Return (x, y) of the center of cell containing provided text 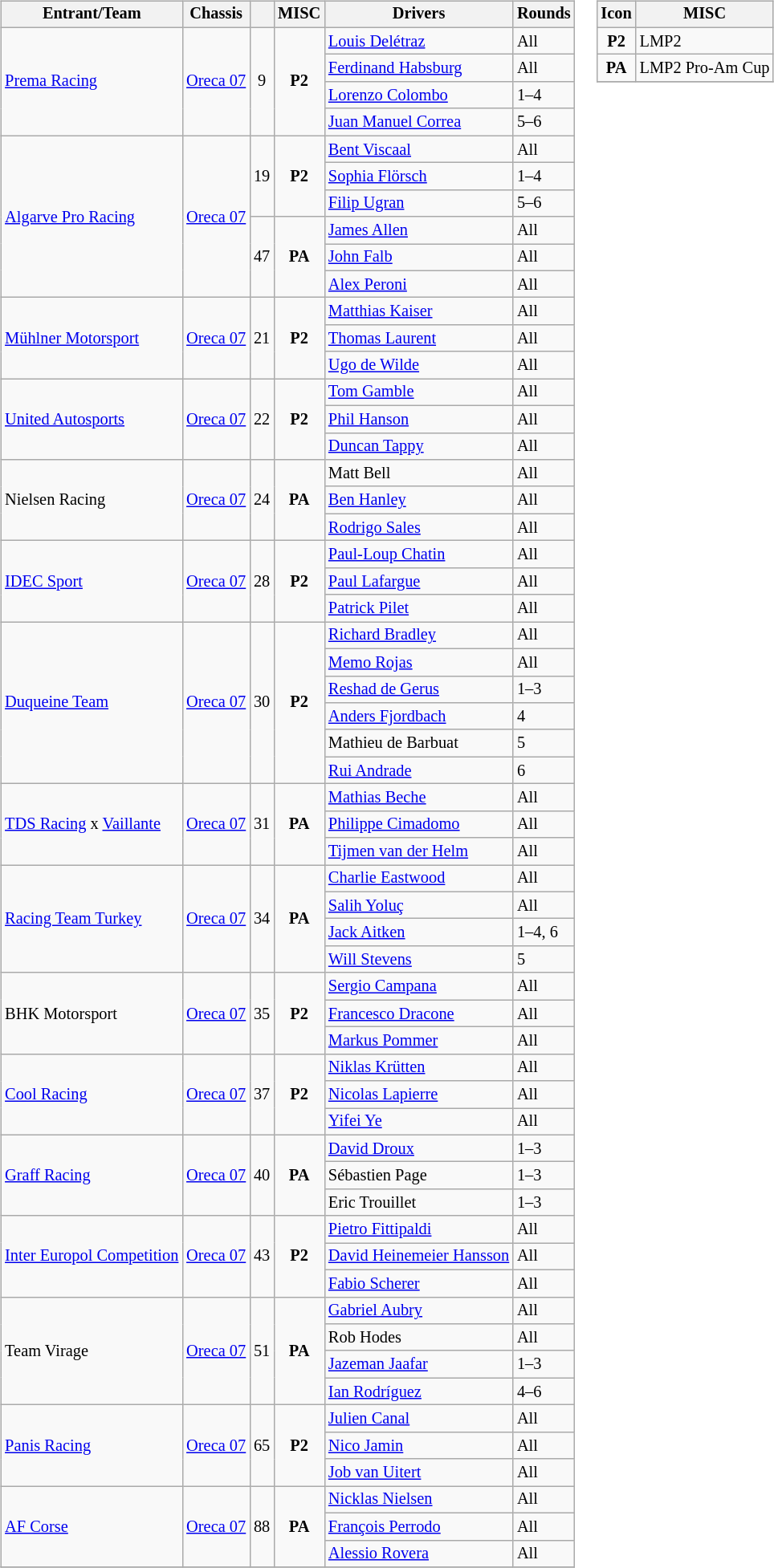
Reshad de Gerus (419, 689)
Cool Racing (92, 1095)
Drivers (419, 14)
Icon (616, 14)
Gabriel Aubry (419, 1310)
Eric Trouillet (419, 1203)
Memo Rojas (419, 662)
François Perrodo (419, 1526)
Panis Racing (92, 1446)
Nicolas Lapierre (419, 1095)
Markus Pommer (419, 1041)
Thomas Laurent (419, 339)
Louis Delétraz (419, 41)
TDS Racing x Vaillante (92, 825)
Algarve Pro Racing (92, 217)
Duncan Tappy (419, 446)
Sébastien Page (419, 1176)
40 (262, 1175)
IDEC Sport (92, 581)
4 (544, 717)
Fabio Scherer (419, 1283)
47 (262, 257)
Jazeman Jaafar (419, 1364)
AF Corse (92, 1526)
Paul Lafargue (419, 581)
Ugo de Wilde (419, 365)
Rob Hodes (419, 1338)
35 (262, 1013)
Matt Bell (419, 473)
1–4, 6 (544, 932)
Philippe Cimadomo (419, 824)
Ian Rodríguez (419, 1391)
LMP2 Pro-Am Cup (705, 68)
Rodrigo Sales (419, 527)
Ben Hanley (419, 500)
Ferdinand Habsburg (419, 68)
6 (544, 770)
43 (262, 1257)
Alessio Rovera (419, 1554)
Prema Racing (92, 82)
James Allen (419, 230)
4–6 (544, 1391)
Lorenzo Colombo (419, 95)
Patrick Pilet (419, 608)
Mühlner Motorsport (92, 339)
Matthias Kaiser (419, 311)
Tijmen van der Helm (419, 851)
Pietro Fittipaldi (419, 1229)
United Autosports (92, 419)
Graff Racing (92, 1175)
Juan Manuel Correa (419, 122)
Salih Yoluç (419, 905)
Rui Andrade (419, 770)
Jack Aitken (419, 932)
Phil Hanson (419, 419)
9 (262, 82)
65 (262, 1446)
Mathias Beche (419, 798)
Will Stevens (419, 960)
Duqueine Team (92, 703)
Alex Peroni (419, 284)
Anders Fjordbach (419, 717)
28 (262, 581)
22 (262, 419)
Sophia Flörsch (419, 177)
37 (262, 1095)
Francesco Dracone (419, 1014)
Julien Canal (419, 1419)
Niklas Krütten (419, 1067)
Paul-Loup Chatin (419, 554)
Entrant/Team (92, 14)
John Falb (419, 258)
Inter Europol Competition (92, 1257)
David Droux (419, 1148)
BHK Motorsport (92, 1013)
30 (262, 703)
David Heinemeier Hansson (419, 1257)
19 (262, 177)
Nicklas Nielsen (419, 1500)
51 (262, 1351)
Chassis (216, 14)
34 (262, 920)
Team Virage (92, 1351)
Yifei Ye (419, 1122)
Nico Jamin (419, 1445)
Bent Viscaal (419, 149)
31 (262, 825)
Nielsen Racing (92, 501)
Richard Bradley (419, 636)
Charlie Eastwood (419, 879)
Filip Ugran (419, 203)
Sergio Campana (419, 986)
Mathieu de Barbuat (419, 743)
Job van Uitert (419, 1473)
Tom Gamble (419, 392)
Rounds (544, 14)
88 (262, 1526)
LMP2 (705, 41)
21 (262, 339)
24 (262, 501)
Racing Team Turkey (92, 920)
